Provide the (X, Y) coordinate of the cell's center where the given text is located.  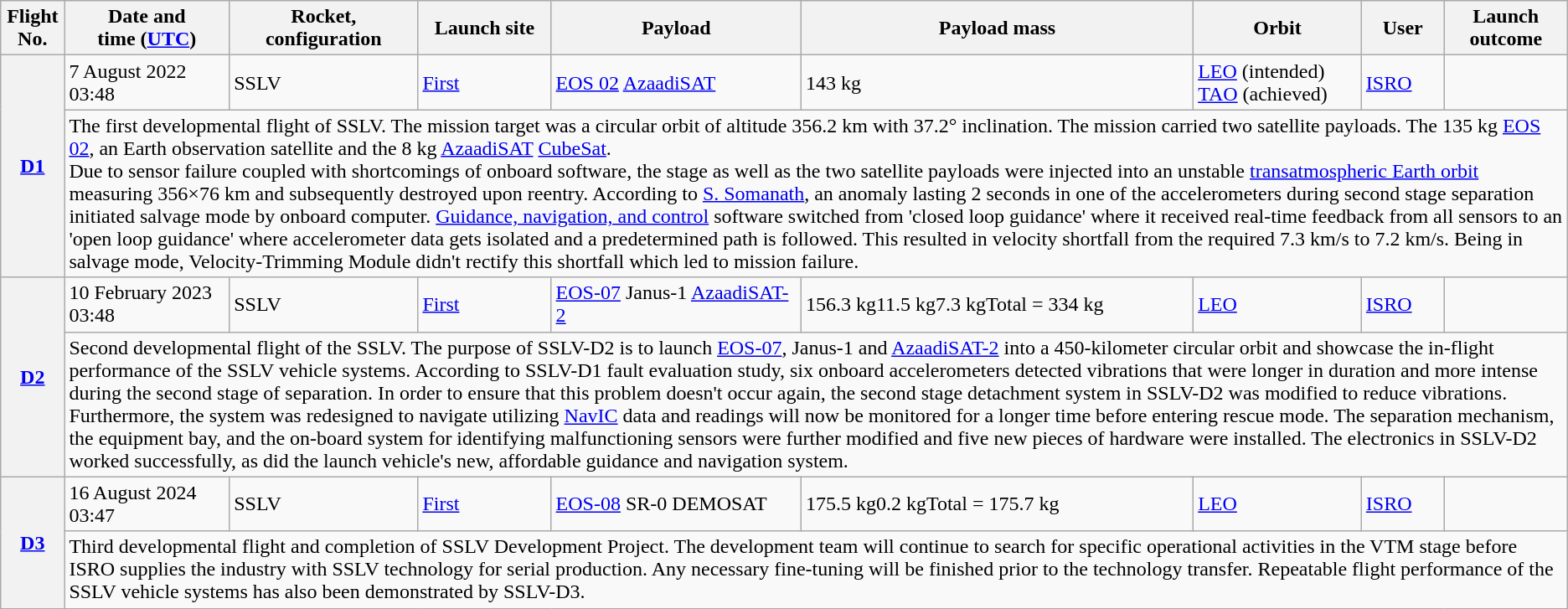
Date andtime (UTC) (147, 28)
Rocket, configuration (323, 28)
Payload (676, 28)
LEO (intended)TAO (achieved) (1278, 82)
156.3 kg11.5 kg7.3 kgTotal = 334 kg (997, 305)
D1 (33, 166)
16 August 2024 03:47 (147, 504)
User (1402, 28)
Launchoutcome (1506, 28)
EOS-08 SR-0 DEMOSAT (676, 504)
175.5 kg0.2 kgTotal = 175.7 kg (997, 504)
7 August 202203:48 (147, 82)
143 kg (997, 82)
D2 (33, 377)
10 February 2023 03:48 (147, 305)
Orbit (1278, 28)
D3 (33, 543)
Launch site (484, 28)
EOS 02 AzaadiSAT (676, 82)
Payload mass (997, 28)
EOS-07 Janus-1 AzaadiSAT-2 (676, 305)
Flight No. (33, 28)
